Search for the cell housing the specified text and yield its (x, y) center coordinate. 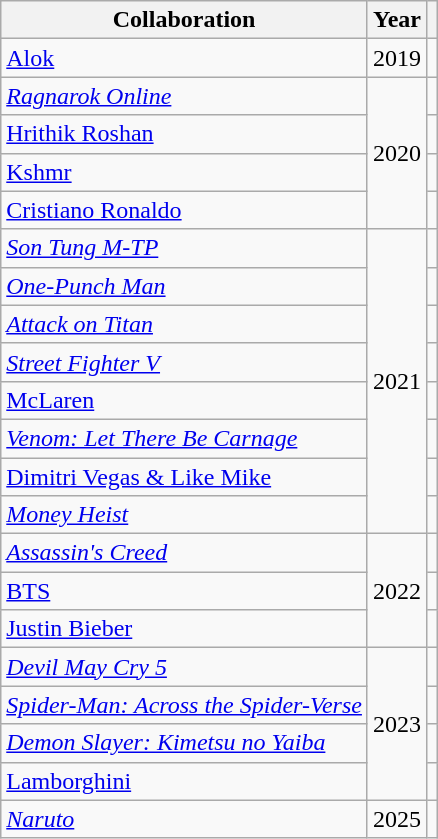
2025 (396, 819)
Kshmr (184, 172)
McLaren (184, 400)
Cristiano Ronaldo (184, 210)
Hrithik Roshan (184, 134)
Devil May Cry 5 (184, 667)
Collaboration (184, 20)
Son Tung M-TP (184, 248)
2019 (396, 58)
BTS (184, 591)
2020 (396, 153)
Money Heist (184, 515)
Justin Bieber (184, 629)
Street Fighter V (184, 362)
One-Punch Man (184, 286)
Attack on Titan (184, 324)
Assassin's Creed (184, 553)
2022 (396, 591)
Ragnarok Online (184, 96)
Venom: Let There Be Carnage (184, 438)
Dimitri Vegas & Like Mike (184, 477)
Alok (184, 58)
Naruto (184, 819)
Lamborghini (184, 781)
Demon Slayer: Kimetsu no Yaiba (184, 743)
Spider-Man: Across the Spider-Verse (184, 705)
Year (396, 20)
2021 (396, 381)
2023 (396, 724)
